Extract the (x, y) coordinate from the center of the cell holding the provided text.  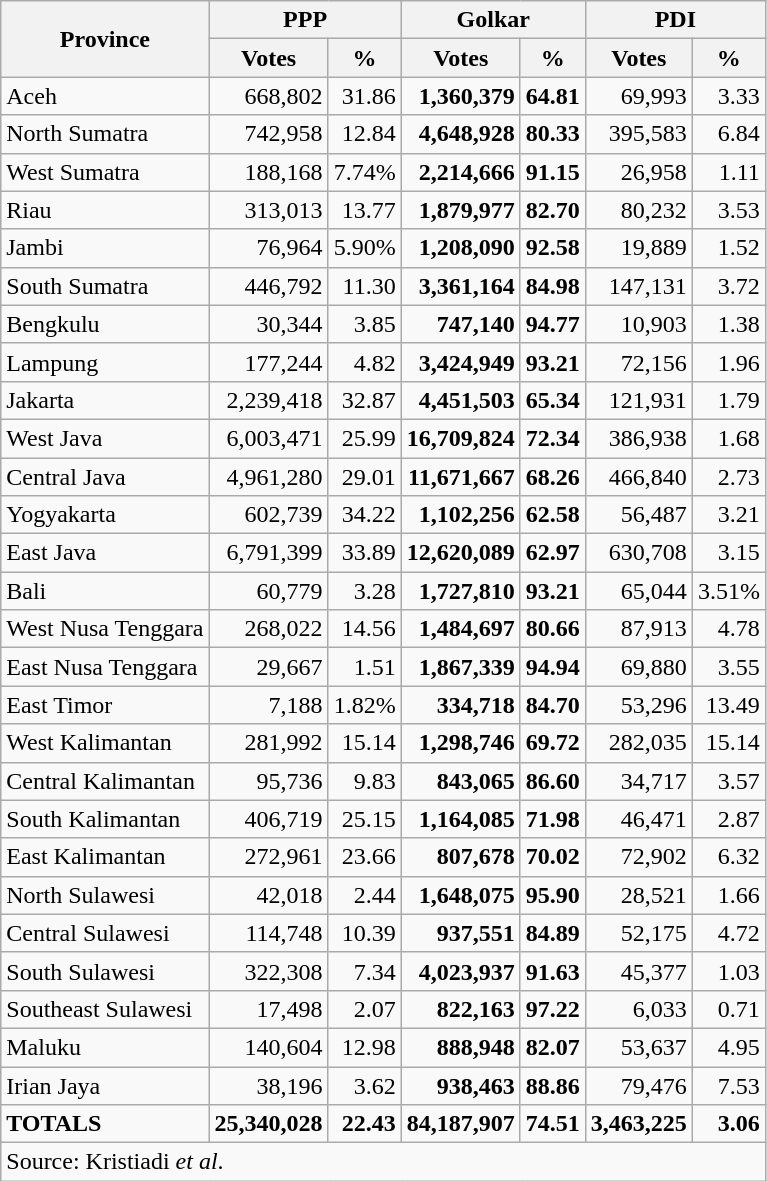
10,903 (638, 324)
South Sumatra (105, 286)
3.51% (728, 591)
76,964 (268, 248)
1,164,085 (460, 819)
1.96 (728, 362)
91.15 (552, 172)
13.77 (364, 210)
2.87 (728, 819)
46,471 (638, 819)
938,463 (460, 1085)
94.94 (552, 667)
395,583 (638, 134)
82.70 (552, 210)
69,880 (638, 667)
South Sulawesi (105, 971)
843,065 (460, 781)
80,232 (638, 210)
23.66 (364, 857)
466,840 (638, 477)
84,187,907 (460, 1124)
33.89 (364, 553)
12,620,089 (460, 553)
3.06 (728, 1124)
65.34 (552, 400)
1,879,977 (460, 210)
4,961,280 (268, 477)
2.44 (364, 895)
45,377 (638, 971)
80.66 (552, 629)
West Java (105, 438)
Central Java (105, 477)
1,360,379 (460, 96)
313,013 (268, 210)
272,961 (268, 857)
26,958 (638, 172)
62.97 (552, 553)
PPP (305, 20)
52,175 (638, 933)
602,739 (268, 515)
95.90 (552, 895)
3.72 (728, 286)
Bengkulu (105, 324)
3.28 (364, 591)
68.26 (552, 477)
16,709,824 (460, 438)
56,487 (638, 515)
4.72 (728, 933)
North Sumatra (105, 134)
North Sulawesi (105, 895)
6,791,399 (268, 553)
937,551 (460, 933)
34.22 (364, 515)
West Kalimantan (105, 743)
1.68 (728, 438)
East Java (105, 553)
1.11 (728, 172)
1,867,339 (460, 667)
25.15 (364, 819)
114,748 (268, 933)
406,719 (268, 819)
6,033 (638, 1009)
742,958 (268, 134)
Maluku (105, 1047)
38,196 (268, 1085)
70.02 (552, 857)
6.32 (728, 857)
69.72 (552, 743)
1.03 (728, 971)
91.63 (552, 971)
87,913 (638, 629)
East Kalimantan (105, 857)
3.21 (728, 515)
121,931 (638, 400)
4,451,503 (460, 400)
13.49 (728, 705)
Source: Kristiadi et al. (384, 1162)
42,018 (268, 895)
East Timor (105, 705)
1,484,697 (460, 629)
Riau (105, 210)
6.84 (728, 134)
3,424,949 (460, 362)
94.77 (552, 324)
630,708 (638, 553)
2,239,418 (268, 400)
80.33 (552, 134)
72.34 (552, 438)
53,637 (638, 1047)
1,208,090 (460, 248)
1.51 (364, 667)
92.58 (552, 248)
1.79 (728, 400)
1.82% (364, 705)
97.22 (552, 1009)
East Nusa Tenggara (105, 667)
1.38 (728, 324)
188,168 (268, 172)
72,902 (638, 857)
3,361,164 (460, 286)
29,667 (268, 667)
84.89 (552, 933)
84.70 (552, 705)
6,003,471 (268, 438)
South Kalimantan (105, 819)
3.55 (728, 667)
1,102,256 (460, 515)
22.43 (364, 1124)
86.60 (552, 781)
807,678 (460, 857)
3.57 (728, 781)
4.95 (728, 1047)
177,244 (268, 362)
281,992 (268, 743)
7,188 (268, 705)
19,889 (638, 248)
446,792 (268, 286)
62.58 (552, 515)
7.34 (364, 971)
12.84 (364, 134)
Aceh (105, 96)
10.39 (364, 933)
82.07 (552, 1047)
9.83 (364, 781)
3.15 (728, 553)
386,938 (638, 438)
7.74% (364, 172)
West Nusa Tenggara (105, 629)
4.78 (728, 629)
25.99 (364, 438)
32.87 (364, 400)
3.33 (728, 96)
69,993 (638, 96)
5.90% (364, 248)
53,296 (638, 705)
84.98 (552, 286)
3.62 (364, 1085)
1.52 (728, 248)
7.53 (728, 1085)
64.81 (552, 96)
95,736 (268, 781)
Jambi (105, 248)
3,463,225 (638, 1124)
Irian Jaya (105, 1085)
29.01 (364, 477)
79,476 (638, 1085)
668,802 (268, 96)
34,717 (638, 781)
West Sumatra (105, 172)
2,214,666 (460, 172)
1,648,075 (460, 895)
PDI (675, 20)
17,498 (268, 1009)
147,131 (638, 286)
1,727,810 (460, 591)
28,521 (638, 895)
334,718 (460, 705)
747,140 (460, 324)
822,163 (460, 1009)
Yogyakarta (105, 515)
Southeast Sulawesi (105, 1009)
2.73 (728, 477)
74.51 (552, 1124)
60,779 (268, 591)
Jakarta (105, 400)
3.53 (728, 210)
1,298,746 (460, 743)
268,022 (268, 629)
14.56 (364, 629)
65,044 (638, 591)
2.07 (364, 1009)
11.30 (364, 286)
TOTALS (105, 1124)
12.98 (364, 1047)
4,023,937 (460, 971)
31.86 (364, 96)
322,308 (268, 971)
Bali (105, 591)
71.98 (552, 819)
1.66 (728, 895)
88.86 (552, 1085)
3.85 (364, 324)
4,648,928 (460, 134)
Central Sulawesi (105, 933)
888,948 (460, 1047)
Lampung (105, 362)
4.82 (364, 362)
282,035 (638, 743)
Province (105, 39)
0.71 (728, 1009)
Central Kalimantan (105, 781)
30,344 (268, 324)
140,604 (268, 1047)
Golkar (493, 20)
25,340,028 (268, 1124)
11,671,667 (460, 477)
72,156 (638, 362)
